Pinpoint the cell where the given text exists, returning its (X, Y) midpoint coordinate. 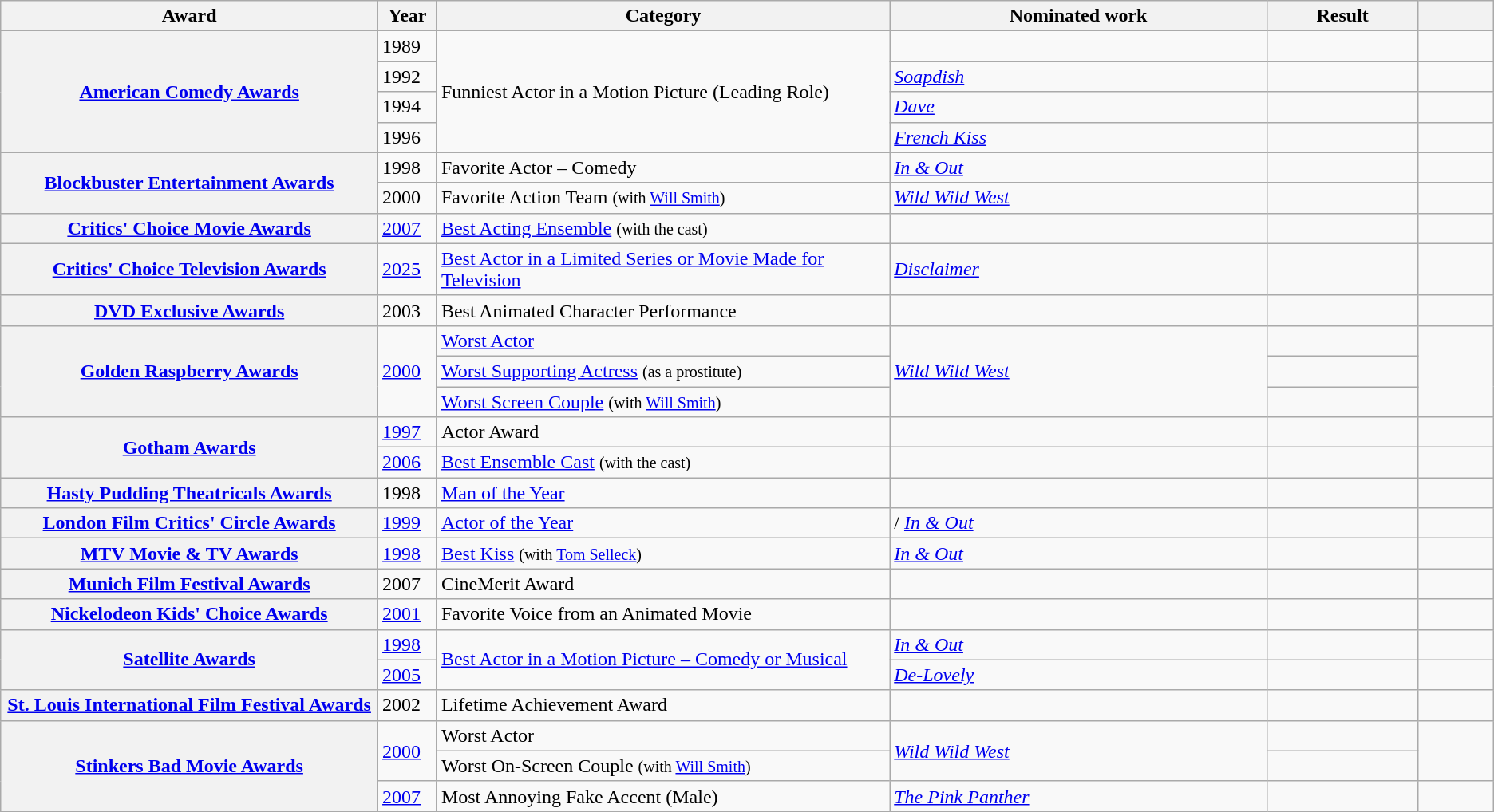
London Film Critics' Circle Awards (190, 523)
Worst Screen Couple (with Will Smith) (662, 401)
1999 (408, 523)
2025 (408, 270)
Year (408, 16)
Soapdish (1079, 77)
2002 (408, 705)
2005 (408, 675)
Favorite Actor – Comedy (662, 168)
Funniest Actor in a Motion Picture (Leading Role) (662, 92)
Blockbuster Entertainment Awards (190, 183)
MTV Movie & TV Awards (190, 554)
Category (662, 16)
CineMerit Award (662, 584)
Best Actor in a Motion Picture – Comedy or Musical (662, 660)
/ In & Out (1079, 523)
Favorite Action Team (with Will Smith) (662, 198)
Gotham Awards (190, 447)
Critics' Choice Television Awards (190, 270)
Worst Supporting Actress (as a prostitute) (662, 371)
Lifetime Achievement Award (662, 705)
1989 (408, 46)
Satellite Awards (190, 660)
1994 (408, 107)
French Kiss (1079, 137)
Dave (1079, 107)
Most Annoying Fake Accent (Male) (662, 796)
Actor of the Year (662, 523)
2006 (408, 463)
DVD Exclusive Awards (190, 310)
Munich Film Festival Awards (190, 584)
Hasty Pudding Theatricals Awards (190, 493)
1992 (408, 77)
Result (1342, 16)
Disclaimer (1079, 270)
Best Ensemble Cast (with the cast) (662, 463)
Best Kiss (with Tom Selleck) (662, 554)
Actor Award (662, 432)
2003 (408, 310)
Stinkers Bad Movie Awards (190, 766)
Nickelodeon Kids' Choice Awards (190, 614)
De-Lovely (1079, 675)
Worst On-Screen Couple (with Will Smith) (662, 766)
1997 (408, 432)
2001 (408, 614)
American Comedy Awards (190, 92)
Golden Raspberry Awards (190, 371)
St. Louis International Film Festival Awards (190, 705)
Best Acting Ensemble (with the cast) (662, 228)
Critics' Choice Movie Awards (190, 228)
Nominated work (1079, 16)
Man of the Year (662, 493)
Favorite Voice from an Animated Movie (662, 614)
Best Actor in a Limited Series or Movie Made for Television (662, 270)
Best Animated Character Performance (662, 310)
Award (190, 16)
The Pink Panther (1079, 796)
1996 (408, 137)
